Locate the cell with the specified text and output its [X, Y] center coordinate. 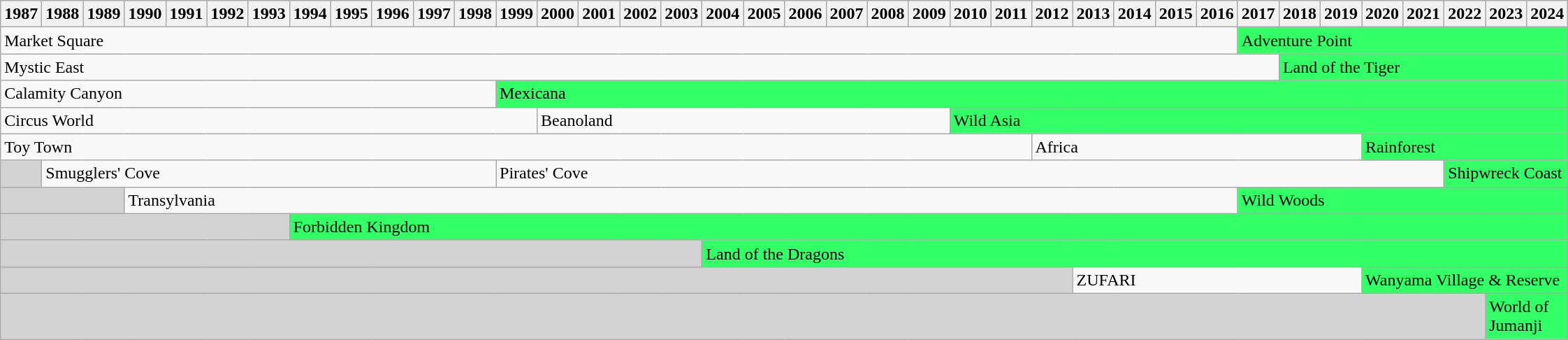
2017 [1258, 14]
1990 [145, 14]
Wild Asia [1259, 120]
2021 [1424, 14]
2016 [1217, 14]
2024 [1547, 14]
1996 [393, 14]
2020 [1382, 14]
ZUFARI [1217, 280]
Smugglers' Cove [269, 173]
1993 [268, 14]
2002 [640, 14]
Transylvania [681, 200]
1998 [475, 14]
Beanoland [743, 120]
2003 [682, 14]
Mystic East [640, 67]
1999 [517, 14]
1995 [351, 14]
Calamity Canyon [249, 94]
2006 [805, 14]
2005 [764, 14]
1997 [433, 14]
1988 [63, 14]
2004 [723, 14]
2008 [887, 14]
2010 [970, 14]
1992 [228, 14]
Land of the Tiger [1423, 67]
2013 [1093, 14]
Pirates' Cove [970, 173]
Mexicana [1032, 94]
Adventure Point [1402, 41]
Africa [1196, 147]
2001 [600, 14]
2018 [1300, 14]
Rainforest [1465, 147]
Market Square [619, 41]
Wanyama Village & Reserve [1465, 280]
2007 [847, 14]
2012 [1052, 14]
2015 [1175, 14]
1989 [103, 14]
2000 [558, 14]
1994 [310, 14]
Wild Woods [1402, 200]
2019 [1340, 14]
2009 [929, 14]
2022 [1465, 14]
Circus World [269, 120]
Land of the Dragons [1135, 253]
1991 [186, 14]
2011 [1011, 14]
1987 [21, 14]
Toy Town [516, 147]
Shipwreck Coast [1507, 173]
2023 [1507, 14]
World of Jumanji [1527, 316]
2014 [1135, 14]
Forbidden Kingdom [929, 227]
